Return (x, y) of the center of cell containing provided text 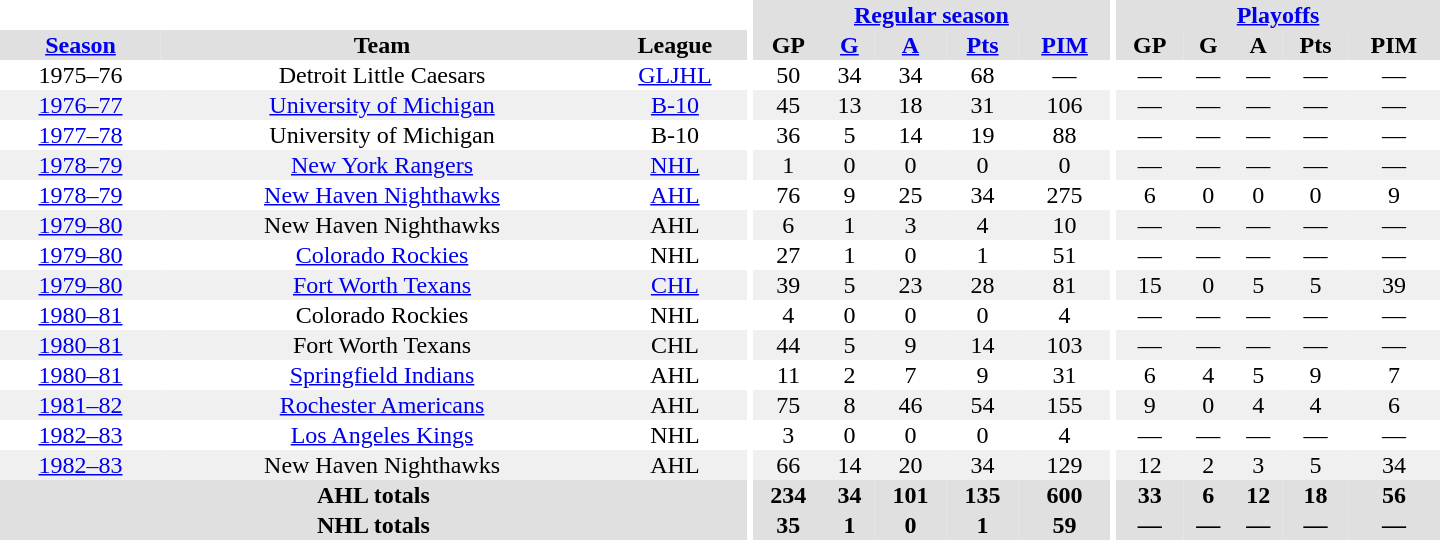
Regular season (931, 15)
81 (1065, 285)
103 (1065, 345)
106 (1065, 105)
8 (849, 405)
GLJHL (675, 75)
88 (1065, 135)
19 (983, 135)
15 (1150, 285)
129 (1065, 465)
33 (1150, 495)
101 (910, 495)
AHL totals (374, 495)
155 (1065, 405)
76 (788, 195)
35 (788, 525)
New York Rangers (382, 165)
Springfield Indians (382, 375)
23 (910, 285)
Detroit Little Caesars (382, 75)
13 (849, 105)
600 (1065, 495)
20 (910, 465)
45 (788, 105)
36 (788, 135)
59 (1065, 525)
Playoffs (1278, 15)
234 (788, 495)
Season (80, 45)
1981–82 (80, 405)
10 (1065, 225)
1976–77 (80, 105)
28 (983, 285)
1977–78 (80, 135)
Rochester Americans (382, 405)
46 (910, 405)
Team (382, 45)
135 (983, 495)
League (675, 45)
25 (910, 195)
51 (1065, 255)
75 (788, 405)
68 (983, 75)
66 (788, 465)
44 (788, 345)
56 (1394, 495)
11 (788, 375)
1975–76 (80, 75)
27 (788, 255)
Los Angeles Kings (382, 435)
275 (1065, 195)
NHL totals (374, 525)
54 (983, 405)
50 (788, 75)
